Return the [x, y] coordinate for the center point of the cell that contains the specified text.  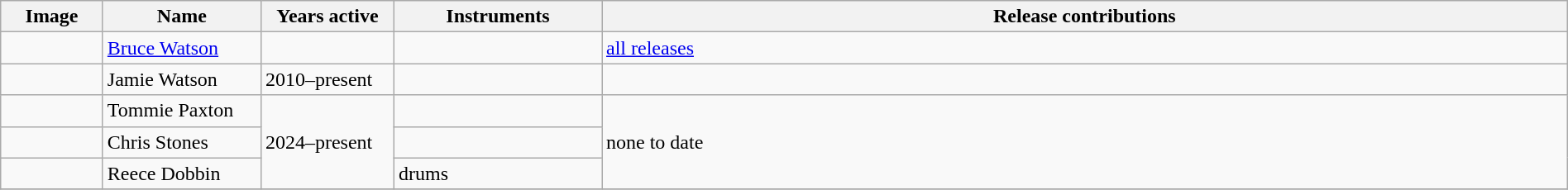
Release contributions [1085, 17]
Tommie Paxton [182, 111]
all releases [1085, 48]
Jamie Watson [182, 79]
2024–present [327, 142]
Chris Stones [182, 142]
Reece Dobbin [182, 173]
none to date [1085, 142]
2010–present [327, 79]
Image [52, 17]
Years active [327, 17]
Name [182, 17]
Instruments [498, 17]
Bruce Watson [182, 48]
drums [498, 173]
